Identify which cell holds the provided text, then report its (x, y) central coordinate. 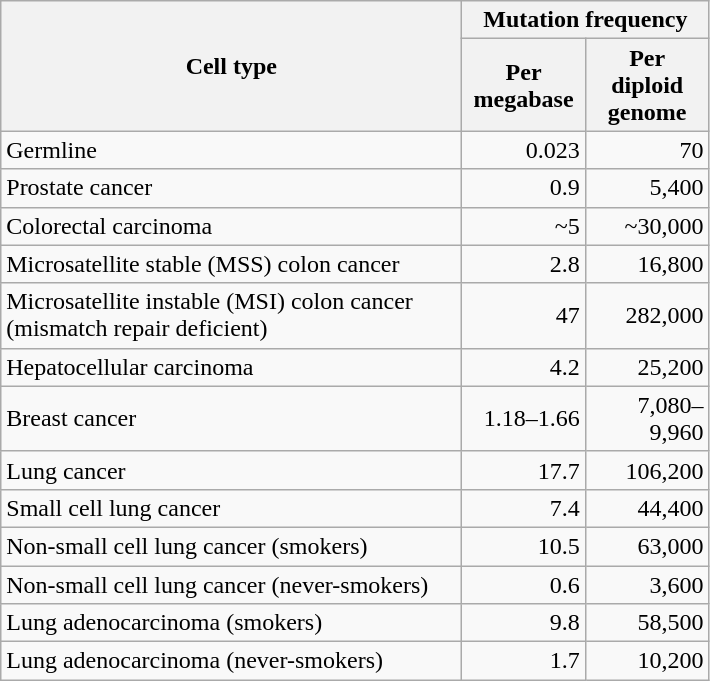
Prostate cancer (232, 188)
44,400 (647, 508)
Hepatocellular carcinoma (232, 367)
Lung adenocarcinoma (never-smokers) (232, 661)
0.9 (524, 188)
0.6 (524, 585)
0.023 (524, 150)
1.7 (524, 661)
Colorectal carcinoma (232, 226)
282,000 (647, 316)
Non-small cell lung cancer (smokers) (232, 546)
47 (524, 316)
Per megabase (524, 85)
16,800 (647, 264)
2.8 (524, 264)
10.5 (524, 546)
Lung cancer (232, 470)
63,000 (647, 546)
7.4 (524, 508)
70 (647, 150)
Per diploid genome (647, 85)
7,080–9,960 (647, 418)
~5 (524, 226)
Microsatellite instable (MSI) colon cancer (mismatch repair deficient) (232, 316)
Cell type (232, 66)
3,600 (647, 585)
9.8 (524, 623)
Mutation frequency (586, 20)
Lung adenocarcinoma (smokers) (232, 623)
58,500 (647, 623)
17.7 (524, 470)
5,400 (647, 188)
Small cell lung cancer (232, 508)
~30,000 (647, 226)
1.18–1.66 (524, 418)
25,200 (647, 367)
10,200 (647, 661)
Non-small cell lung cancer (never-smokers) (232, 585)
106,200 (647, 470)
Germline (232, 150)
Microsatellite stable (MSS) colon cancer (232, 264)
4.2 (524, 367)
Breast cancer (232, 418)
